Locate the cell with the specified text and output its [x, y] center coordinate. 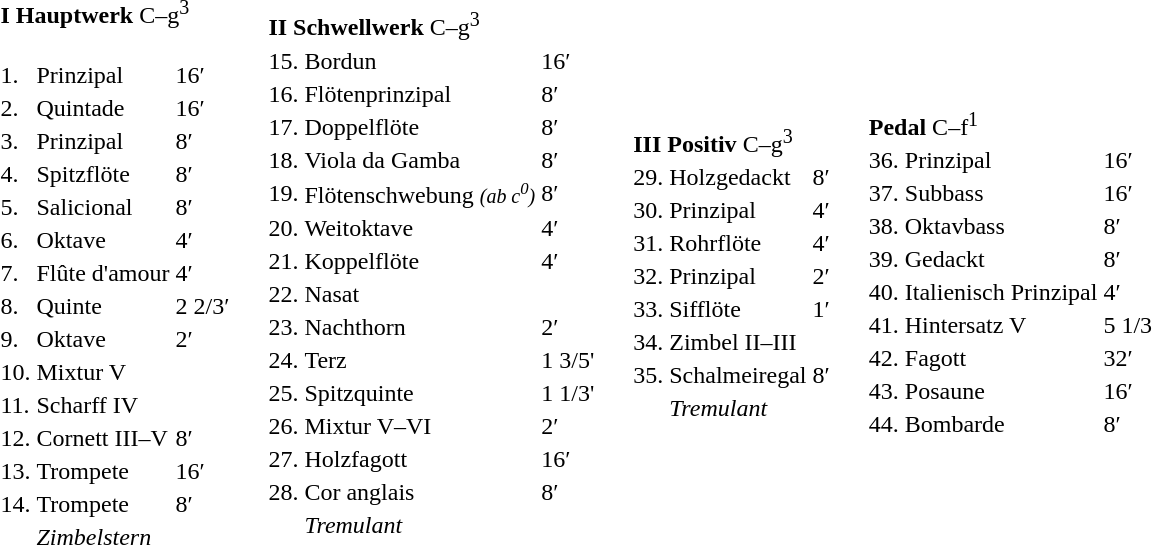
43. [884, 392]
44. [884, 425]
III Positiv C–g3 [732, 141]
41. [884, 326]
Bombarde [1001, 425]
Mixtur V–VI [420, 426]
Zimbel II–III [738, 342]
Posaune [1001, 392]
Doppelflöte [420, 127]
Spitzflöte [103, 174]
26. [284, 426]
Cornett III–V [103, 438]
Gedackt [1001, 260]
Schalmeiregal [738, 375]
22. [284, 294]
38. [884, 227]
17. [284, 127]
42. [884, 359]
Subbass [1001, 194]
23. [284, 327]
34. [648, 342]
25. [284, 393]
36. [884, 161]
37. [884, 194]
Flötenprinzipal [420, 94]
Flötenschwebung (ab c0) [420, 194]
Fagott [1001, 359]
31. [648, 243]
1′ [821, 309]
28. [284, 492]
Holzgedackt [738, 177]
Terz [420, 360]
Nasat [420, 294]
Holzfagott [420, 459]
1 1/3' [568, 393]
Koppelflöte [420, 261]
II Schwellwerk C–g3 [432, 24]
Weitoktave [420, 228]
32. [648, 276]
Quinte [103, 306]
2 2/3′ [202, 306]
40. [884, 293]
24. [284, 360]
30. [648, 210]
Viola da Gamba [420, 160]
Oktavbass [1001, 227]
15. [284, 61]
Mixtur V [103, 372]
35. [648, 375]
Scharff IV [103, 405]
21. [284, 261]
Spitzquinte [420, 393]
Bordun [420, 61]
16. [284, 94]
Quintade [103, 108]
29. [648, 177]
18. [284, 160]
Hintersatz V [1001, 326]
Sifflöte [738, 309]
Cor anglais [420, 492]
39. [884, 260]
Salicional [103, 207]
Nachthorn [420, 327]
1 3/5' [568, 360]
33. [648, 309]
27. [284, 459]
20. [284, 228]
19. [284, 194]
Rohrflöte [738, 243]
Italienisch Prinzipal [1001, 293]
Flûte d'amour [103, 273]
